Output the [X, Y] coordinate of the center of the cell containing the given text.  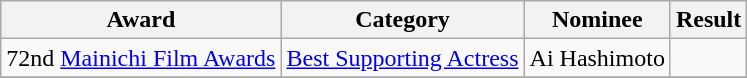
Best Supporting Actress [402, 58]
Ai Hashimoto [597, 58]
72nd Mainichi Film Awards [141, 58]
Category [402, 20]
Result [708, 20]
Nominee [597, 20]
Award [141, 20]
